Output the (X, Y) coordinate of the center of the cell containing the given text.  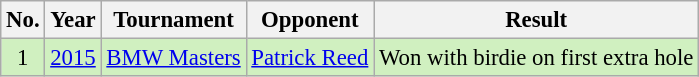
Tournament (174, 20)
Result (536, 20)
Opponent (310, 20)
No. (23, 20)
Won with birdie on first extra hole (536, 58)
2015 (73, 58)
Patrick Reed (310, 58)
Year (73, 20)
1 (23, 58)
BMW Masters (174, 58)
